From the cell containing the given text, extract its center point as [x, y] coordinate. 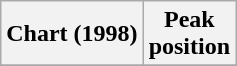
Peakposition [189, 34]
Chart (1998) [72, 34]
